Determine the (x, y) coordinate at the center of the cell enclosing the given text.  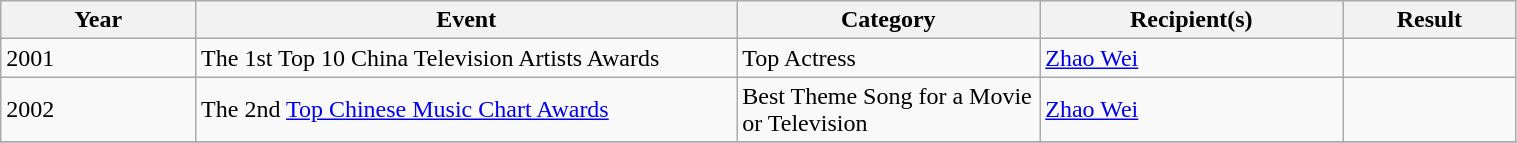
The 1st Top 10 China Television Artists Awards (466, 58)
Event (466, 20)
Top Actress (888, 58)
Best Theme Song for a Movie or Television (888, 110)
Recipient(s) (1192, 20)
The 2nd Top Chinese Music Chart Awards (466, 110)
Result (1430, 20)
Category (888, 20)
2002 (98, 110)
2001 (98, 58)
Year (98, 20)
